Extract the [X, Y] coordinate from the center of the cell holding the provided text.  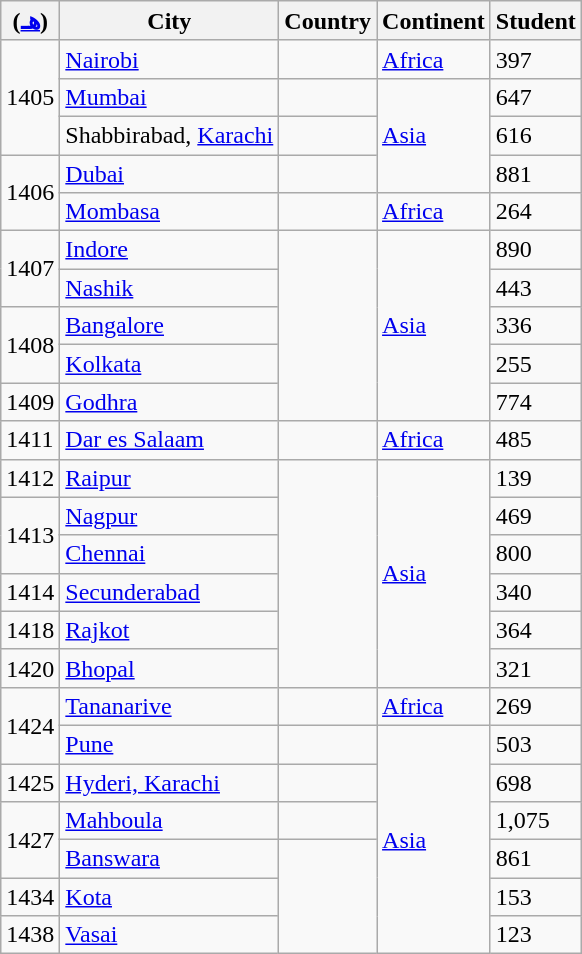
Nashik [170, 288]
1434 [30, 897]
Country [328, 21]
Kolkata [170, 364]
153 [536, 897]
1424 [30, 725]
336 [536, 326]
Hyderi, Karachi [170, 783]
Nagpur [170, 516]
647 [536, 97]
1411 [30, 440]
364 [536, 630]
Shabbirabad, Karachi [170, 135]
Vasai [170, 935]
890 [536, 250]
774 [536, 402]
1427 [30, 840]
Pune [170, 744]
503 [536, 744]
1425 [30, 783]
469 [536, 516]
1,075 [536, 821]
Student [536, 21]
City [170, 21]
1407 [30, 269]
397 [536, 59]
1412 [30, 478]
255 [536, 364]
Secunderabad [170, 592]
Bangalore [170, 326]
616 [536, 135]
123 [536, 935]
Continent [434, 21]
698 [536, 783]
800 [536, 554]
1413 [30, 535]
1420 [30, 668]
Mahboula [170, 821]
Banswara [170, 859]
443 [536, 288]
Tananarive [170, 706]
269 [536, 706]
Dar es Salaam [170, 440]
139 [536, 478]
861 [536, 859]
321 [536, 668]
(ھـ) [30, 21]
340 [536, 592]
881 [536, 173]
485 [536, 440]
1405 [30, 97]
1408 [30, 345]
Chennai [170, 554]
Bhopal [170, 668]
Mombasa [170, 212]
Indore [170, 250]
1438 [30, 935]
Dubai [170, 173]
Mumbai [170, 97]
Kota [170, 897]
1406 [30, 192]
1414 [30, 592]
1418 [30, 630]
1409 [30, 402]
Godhra [170, 402]
264 [536, 212]
Raipur [170, 478]
Nairobi [170, 59]
Rajkot [170, 630]
